Capture the cell that displays the provided text and extract its (x, y) central coordinate. 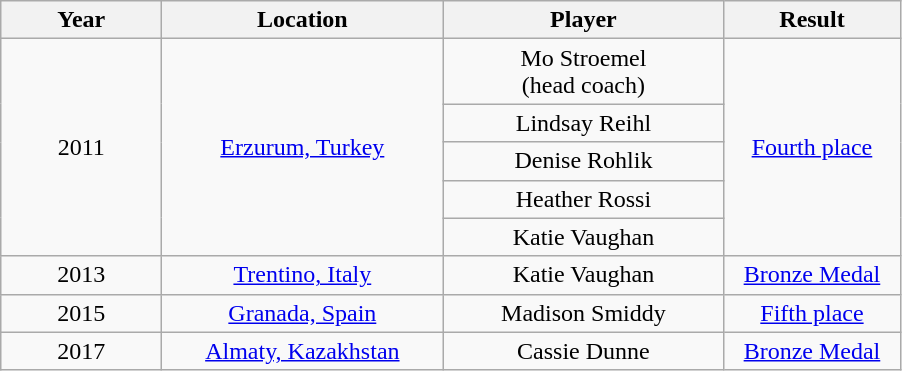
Fifth place (812, 313)
Location (302, 20)
Erzurum, Turkey (302, 148)
Heather Rossi (584, 199)
Fourth place (812, 148)
Denise Rohlik (584, 161)
Lindsay Reihl (584, 123)
2013 (82, 275)
Granada, Spain (302, 313)
Cassie Dunne (584, 351)
Trentino, Italy (302, 275)
2017 (82, 351)
Player (584, 20)
2015 (82, 313)
2011 (82, 148)
Madison Smiddy (584, 313)
Year (82, 20)
Result (812, 20)
Mo Stroemel(head coach) (584, 72)
Almaty, Kazakhstan (302, 351)
